Determine the (x, y) coordinate at the center of the cell enclosing the given text.  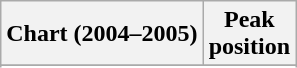
Peakposition (249, 34)
Chart (2004–2005) (102, 34)
